Extract the (x, y) coordinate from the center of the cell holding the provided text.  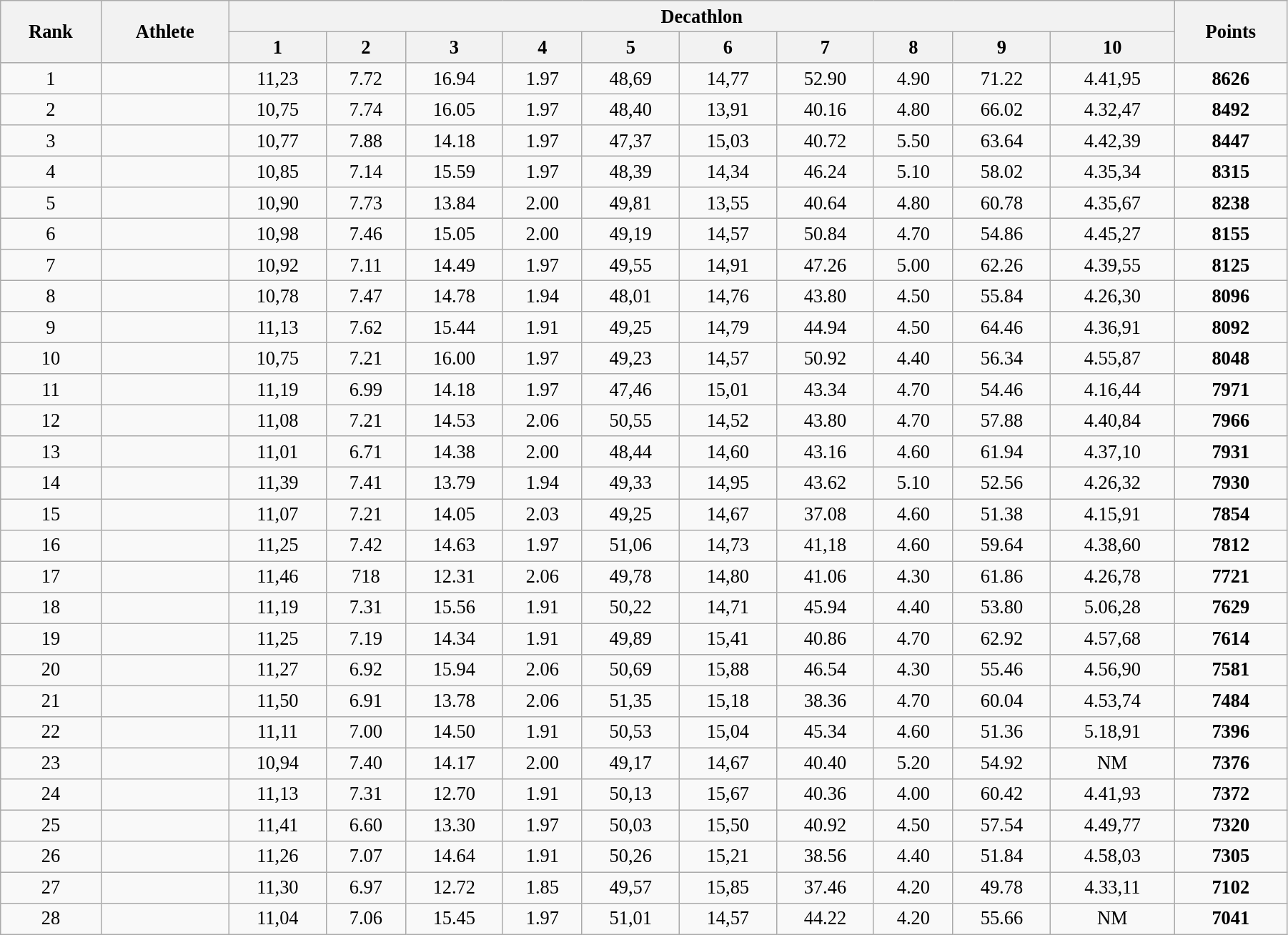
15,67 (728, 794)
4.32,47 (1112, 109)
15.94 (454, 670)
7930 (1231, 483)
5.50 (913, 141)
7971 (1231, 390)
7812 (1231, 545)
50,69 (630, 670)
7.72 (366, 78)
10,90 (277, 203)
11,01 (277, 452)
4.41,95 (1112, 78)
4.26,78 (1112, 576)
13.79 (454, 483)
4.00 (913, 794)
7.11 (366, 265)
5.06,28 (1112, 608)
15,41 (728, 638)
7.00 (366, 732)
Rank (51, 31)
49,17 (630, 763)
14,77 (728, 78)
59.64 (1001, 545)
4.39,55 (1112, 265)
44.94 (825, 327)
14,91 (728, 265)
13 (51, 452)
58.02 (1001, 172)
51.84 (1001, 856)
27 (51, 888)
16.00 (454, 358)
7372 (1231, 794)
11,07 (277, 514)
11,41 (277, 826)
49,78 (630, 576)
10,85 (277, 172)
12.70 (454, 794)
7.46 (366, 234)
4.35,34 (1112, 172)
16.05 (454, 109)
8155 (1231, 234)
7.62 (366, 327)
15,01 (728, 390)
26 (51, 856)
6.60 (366, 826)
6.71 (366, 452)
6.92 (366, 670)
4.49,77 (1112, 826)
50,53 (630, 732)
7.06 (366, 919)
4.57,68 (1112, 638)
7854 (1231, 514)
25 (51, 826)
7614 (1231, 638)
51.38 (1001, 514)
7396 (1231, 732)
24 (51, 794)
Decathlon (702, 16)
64.46 (1001, 327)
15,50 (728, 826)
4.33,11 (1112, 888)
51,01 (630, 919)
13.78 (454, 701)
37.08 (825, 514)
20 (51, 670)
48,69 (630, 78)
8092 (1231, 327)
11,11 (277, 732)
60.04 (1001, 701)
52.56 (1001, 483)
40.16 (825, 109)
38.36 (825, 701)
15,18 (728, 701)
11,26 (277, 856)
7.19 (366, 638)
7721 (1231, 576)
14.64 (454, 856)
40.36 (825, 794)
7484 (1231, 701)
62.92 (1001, 638)
7931 (1231, 452)
5.18,91 (1112, 732)
43.16 (825, 452)
8626 (1231, 78)
8048 (1231, 358)
19 (51, 638)
50,13 (630, 794)
48,44 (630, 452)
718 (366, 576)
4.37,10 (1112, 452)
61.86 (1001, 576)
7320 (1231, 826)
Athlete (164, 31)
57.88 (1001, 420)
41.06 (825, 576)
18 (51, 608)
4.42,39 (1112, 141)
7.42 (366, 545)
49,23 (630, 358)
14 (51, 483)
44.22 (825, 919)
40.40 (825, 763)
8447 (1231, 141)
12 (51, 420)
14,71 (728, 608)
63.64 (1001, 141)
7.40 (366, 763)
22 (51, 732)
14.63 (454, 545)
4.38,60 (1112, 545)
50,55 (630, 420)
11,04 (277, 919)
7966 (1231, 420)
7629 (1231, 608)
7376 (1231, 763)
13,91 (728, 109)
15.45 (454, 919)
2.03 (542, 514)
14,60 (728, 452)
62.26 (1001, 265)
21 (51, 701)
10,94 (277, 763)
15 (51, 514)
15.05 (454, 234)
8125 (1231, 265)
38.56 (825, 856)
4.15,91 (1112, 514)
47,37 (630, 141)
51,35 (630, 701)
41,18 (825, 545)
53.80 (1001, 608)
7041 (1231, 919)
55.66 (1001, 919)
49,89 (630, 638)
23 (51, 763)
49,33 (630, 483)
14.50 (454, 732)
15.56 (454, 608)
46.24 (825, 172)
11,39 (277, 483)
11,27 (277, 670)
14,76 (728, 296)
13.30 (454, 826)
4.55,87 (1112, 358)
51,06 (630, 545)
4.16,44 (1112, 390)
7305 (1231, 856)
14.78 (454, 296)
50,26 (630, 856)
11 (51, 390)
54.92 (1001, 763)
49,55 (630, 265)
7102 (1231, 888)
46.54 (825, 670)
14.05 (454, 514)
11,08 (277, 420)
49.78 (1001, 888)
14,73 (728, 545)
14,95 (728, 483)
60.42 (1001, 794)
7.41 (366, 483)
51.36 (1001, 732)
11,23 (277, 78)
55.46 (1001, 670)
15,88 (728, 670)
13,55 (728, 203)
16 (51, 545)
7581 (1231, 670)
8096 (1231, 296)
50.92 (825, 358)
7.88 (366, 141)
11,30 (277, 888)
14.38 (454, 452)
49,19 (630, 234)
45.34 (825, 732)
43.62 (825, 483)
4.53,74 (1112, 701)
45.94 (825, 608)
61.94 (1001, 452)
11,50 (277, 701)
66.02 (1001, 109)
15.44 (454, 327)
10,77 (277, 141)
4.36,91 (1112, 327)
15,04 (728, 732)
54.46 (1001, 390)
48,40 (630, 109)
56.34 (1001, 358)
16.94 (454, 78)
57.54 (1001, 826)
40.72 (825, 141)
14,79 (728, 327)
15,21 (728, 856)
4.40,84 (1112, 420)
71.22 (1001, 78)
6.97 (366, 888)
5.00 (913, 265)
40.92 (825, 826)
4.26,32 (1112, 483)
4.35,67 (1112, 203)
14.49 (454, 265)
15.59 (454, 172)
11,46 (277, 576)
50.84 (825, 234)
7.73 (366, 203)
6.91 (366, 701)
1.85 (542, 888)
14,52 (728, 420)
15,03 (728, 141)
54.86 (1001, 234)
Points (1231, 31)
14,80 (728, 576)
43.34 (825, 390)
4.41,93 (1112, 794)
7.07 (366, 856)
55.84 (1001, 296)
8315 (1231, 172)
5.20 (913, 763)
49,81 (630, 203)
4.90 (913, 78)
50,03 (630, 826)
12.31 (454, 576)
4.58,03 (1112, 856)
17 (51, 576)
7.14 (366, 172)
4.56,90 (1112, 670)
7.47 (366, 296)
12.72 (454, 888)
14,34 (728, 172)
48,01 (630, 296)
8238 (1231, 203)
60.78 (1001, 203)
8492 (1231, 109)
10,98 (277, 234)
10,78 (277, 296)
4.26,30 (1112, 296)
13.84 (454, 203)
28 (51, 919)
47,46 (630, 390)
14.53 (454, 420)
15,85 (728, 888)
50,22 (630, 608)
40.64 (825, 203)
14.34 (454, 638)
14.17 (454, 763)
52.90 (825, 78)
40.86 (825, 638)
47.26 (825, 265)
6.99 (366, 390)
49,57 (630, 888)
37.46 (825, 888)
48,39 (630, 172)
4.45,27 (1112, 234)
10,92 (277, 265)
7.74 (366, 109)
